Scan for the cell matching the given text and deliver its (x, y) coordinate at center. 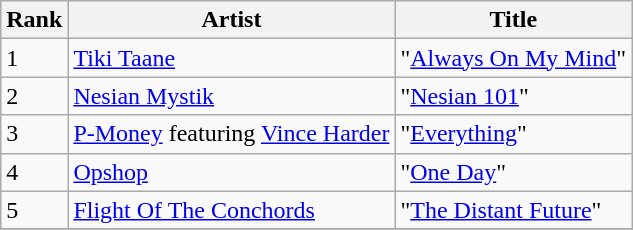
5 (34, 210)
Flight Of The Conchords (232, 210)
Artist (232, 20)
Title (514, 20)
"Everything" (514, 134)
3 (34, 134)
Opshop (232, 172)
"Always On My Mind" (514, 58)
P-Money featuring Vince Harder (232, 134)
2 (34, 96)
Rank (34, 20)
Nesian Mystik (232, 96)
"Nesian 101" (514, 96)
Tiki Taane (232, 58)
"The Distant Future" (514, 210)
4 (34, 172)
"One Day" (514, 172)
1 (34, 58)
